Output the (x, y) coordinate of the center of the cell containing the given text.  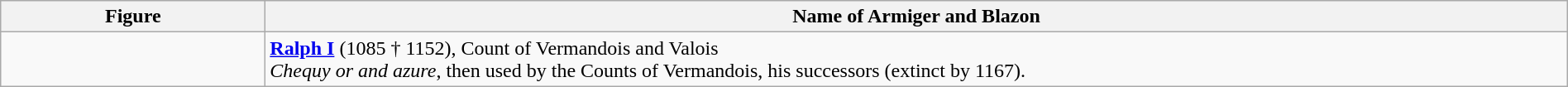
Name of Armiger and Blazon (916, 17)
Ralph I (1085 † 1152), Count of Vermandois and ValoisChequy or and azure, then used by the Counts of Vermandois, his successors (extinct by 1167). (916, 60)
Figure (133, 17)
